Return [X, Y] of the center of cell containing provided text 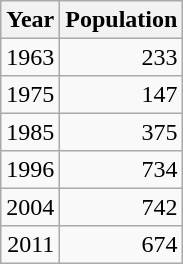
674 [122, 244]
2004 [30, 206]
Year [30, 20]
1975 [30, 94]
734 [122, 170]
742 [122, 206]
233 [122, 56]
1996 [30, 170]
2011 [30, 244]
1963 [30, 56]
1985 [30, 132]
147 [122, 94]
375 [122, 132]
Population [122, 20]
